For the text-containing cell, return its midpoint in [x, y] coordinate format. 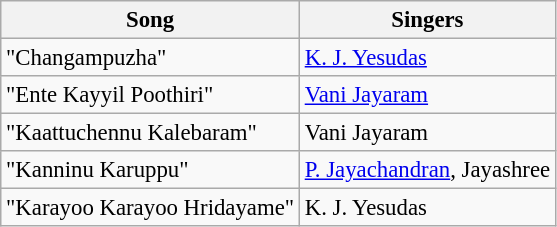
Singers [427, 20]
"Karayoo Karayoo Hridayame" [150, 208]
"Kaattuchennu Kalebaram" [150, 133]
"Kanninu Karuppu" [150, 170]
"Ente Kayyil Poothiri" [150, 95]
"Changampuzha" [150, 58]
P. Jayachandran, Jayashree [427, 170]
Song [150, 20]
